Return the [x, y] coordinate for the center point of the cell that contains the specified text.  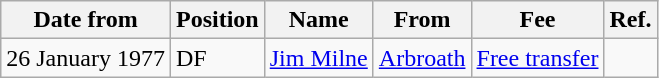
26 January 1977 [86, 58]
Position [217, 20]
Free transfer [538, 58]
Arbroath [422, 58]
From [422, 20]
Jim Milne [318, 58]
Ref. [630, 20]
Date from [86, 20]
DF [217, 58]
Fee [538, 20]
Name [318, 20]
